Search for the cell housing the specified text and yield its [x, y] center coordinate. 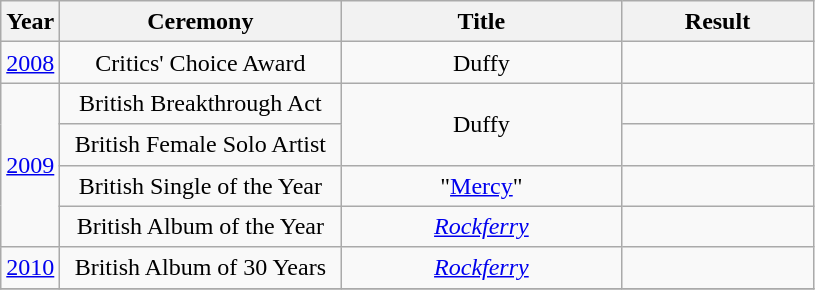
British Female Solo Artist [200, 144]
British Album of the Year [200, 226]
"Mercy" [482, 186]
British Album of 30 Years [200, 268]
2009 [30, 165]
British Single of the Year [200, 186]
2008 [30, 62]
Title [482, 22]
2010 [30, 268]
Ceremony [200, 22]
Result [718, 22]
Year [30, 22]
Critics' Choice Award [200, 62]
British Breakthrough Act [200, 104]
